Provide the [x, y] coordinate of the cell's center where the given text is located.  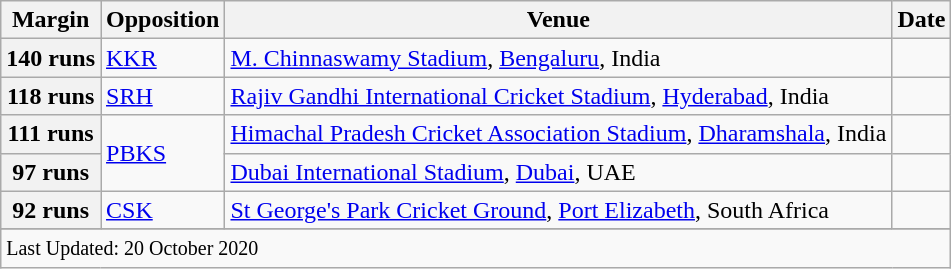
140 runs [51, 58]
M. Chinnaswamy Stadium, Bengaluru, India [558, 58]
Opposition [162, 20]
Venue [558, 20]
92 runs [51, 210]
111 runs [51, 134]
97 runs [51, 172]
SRH [162, 96]
Rajiv Gandhi International Cricket Stadium, Hyderabad, India [558, 96]
118 runs [51, 96]
Margin [51, 20]
PBKS [162, 153]
CSK [162, 210]
Last Updated: 20 October 2020 [476, 248]
Himachal Pradesh Cricket Association Stadium, Dharamshala, India [558, 134]
St George's Park Cricket Ground, Port Elizabeth, South Africa [558, 210]
Dubai International Stadium, Dubai, UAE [558, 172]
Date [922, 20]
KKR [162, 58]
